Capture the cell that displays the provided text and extract its [X, Y] central coordinate. 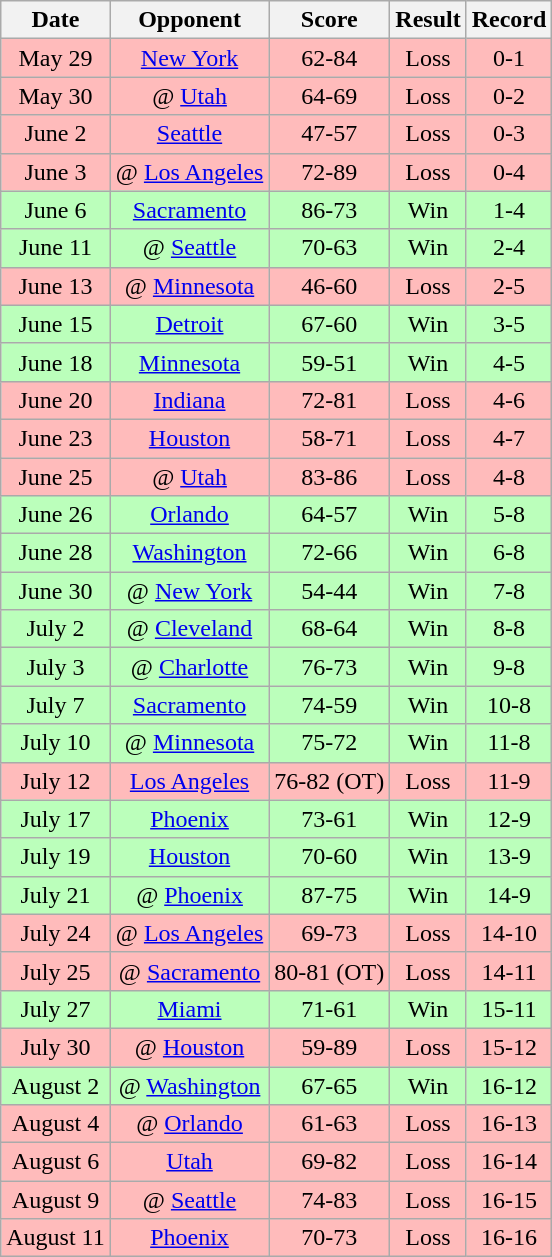
June 30 [56, 591]
July 24 [56, 933]
14-11 [509, 971]
June 2 [56, 134]
June 23 [56, 438]
12-9 [509, 819]
Indiana [189, 400]
Minnesota [189, 362]
July 10 [56, 743]
16-15 [509, 1200]
72-66 [330, 553]
4-8 [509, 477]
10-8 [509, 705]
70-60 [330, 857]
67-60 [330, 324]
June 18 [56, 362]
72-89 [330, 172]
June 20 [56, 400]
@ Sacramento [189, 971]
16-16 [509, 1238]
Result [428, 20]
July 30 [56, 1047]
80-81 (OT) [330, 971]
@ Charlotte [189, 667]
5-8 [509, 515]
New York [189, 58]
69-82 [330, 1162]
70-73 [330, 1238]
Los Angeles [189, 781]
14-9 [509, 895]
July 12 [56, 781]
69-73 [330, 933]
0-3 [509, 134]
9-8 [509, 667]
83-86 [330, 477]
74-59 [330, 705]
15-11 [509, 1009]
August 2 [56, 1085]
August 6 [56, 1162]
75-72 [330, 743]
Opponent [189, 20]
June 26 [56, 515]
61-63 [330, 1124]
1-4 [509, 210]
62-84 [330, 58]
13-9 [509, 857]
Utah [189, 1162]
15-12 [509, 1047]
@ Washington [189, 1085]
July 27 [56, 1009]
August 11 [56, 1238]
June 11 [56, 248]
87-75 [330, 895]
Miami [189, 1009]
14-10 [509, 933]
76-73 [330, 667]
8-8 [509, 629]
4-5 [509, 362]
June 3 [56, 172]
July 19 [56, 857]
June 13 [56, 286]
2-5 [509, 286]
August 4 [56, 1124]
June 25 [56, 477]
0-4 [509, 172]
64-69 [330, 96]
73-61 [330, 819]
7-8 [509, 591]
June 6 [56, 210]
May 30 [56, 96]
@ New York [189, 591]
Score [330, 20]
3-5 [509, 324]
@ Orlando [189, 1124]
67-65 [330, 1085]
@ Houston [189, 1047]
July 21 [56, 895]
June 15 [56, 324]
6-8 [509, 553]
64-57 [330, 515]
Detroit [189, 324]
August 9 [56, 1200]
46-60 [330, 286]
July 25 [56, 971]
70-63 [330, 248]
59-51 [330, 362]
72-81 [330, 400]
July 3 [56, 667]
Record [509, 20]
@ Cleveland [189, 629]
Seattle [189, 134]
May 29 [56, 58]
59-89 [330, 1047]
July 7 [56, 705]
11-9 [509, 781]
16-14 [509, 1162]
54-44 [330, 591]
June 28 [56, 553]
4-6 [509, 400]
58-71 [330, 438]
76-82 (OT) [330, 781]
16-12 [509, 1085]
July 17 [56, 819]
47-57 [330, 134]
@ Phoenix [189, 895]
4-7 [509, 438]
86-73 [330, 210]
74-83 [330, 1200]
Date [56, 20]
July 2 [56, 629]
0-2 [509, 96]
11-8 [509, 743]
71-61 [330, 1009]
16-13 [509, 1124]
Washington [189, 553]
Orlando [189, 515]
68-64 [330, 629]
2-4 [509, 248]
0-1 [509, 58]
